Return the [X, Y] coordinate for the center point of the cell that contains the specified text.  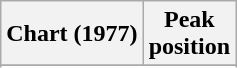
Peakposition [189, 34]
Chart (1977) [72, 34]
